Determine the [x, y] coordinate at the center of the cell enclosing the given text.  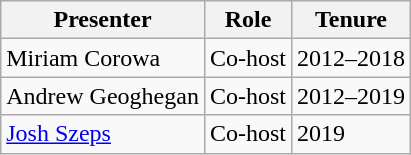
Josh Szeps [103, 134]
Presenter [103, 20]
2012–2019 [350, 96]
Miriam Corowa [103, 58]
Role [248, 20]
2019 [350, 134]
2012–2018 [350, 58]
Tenure [350, 20]
Andrew Geoghegan [103, 96]
